For the text-containing cell, return its midpoint in [X, Y] coordinate format. 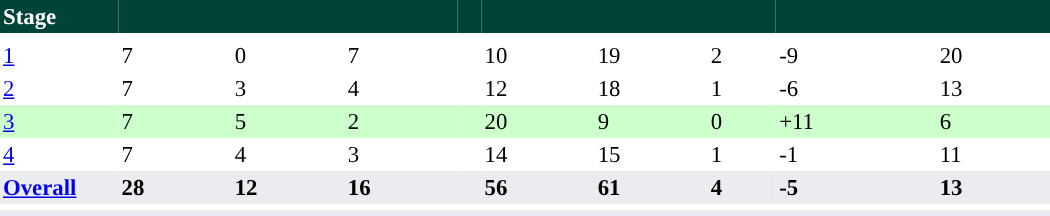
19 [652, 56]
10 [538, 56]
6 [994, 122]
9 [652, 122]
-9 [856, 56]
15 [652, 154]
5 [288, 122]
61 [652, 188]
-1 [856, 154]
14 [538, 154]
56 [538, 188]
28 [174, 188]
Stage [59, 16]
+11 [856, 122]
11 [994, 154]
-6 [856, 88]
18 [652, 88]
Overall [59, 188]
16 [402, 188]
-5 [856, 188]
